Capture the cell that displays the provided text and extract its (x, y) central coordinate. 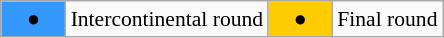
Final round (387, 19)
Intercontinental round (168, 19)
